Output the (x, y) coordinate of the center of the cell containing the given text.  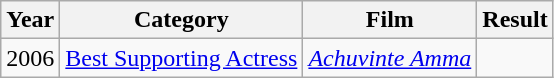
Year (30, 20)
Film (390, 20)
Best Supporting Actress (182, 58)
2006 (30, 58)
Achuvinte Amma (390, 58)
Result (515, 20)
Category (182, 20)
